Determine the [X, Y] coordinate at the center of the cell enclosing the given text.  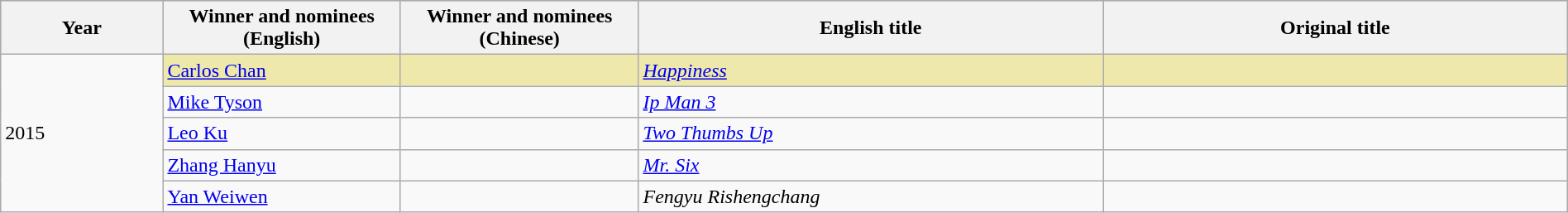
2015 [82, 133]
Leo Ku [282, 133]
Two Thumbs Up [871, 133]
Carlos Chan [282, 70]
Zhang Hanyu [282, 165]
English title [871, 28]
Winner and nominees(English) [282, 28]
Mr. Six [871, 165]
Fengyu Rishengchang [871, 196]
Winner and nominees(Chinese) [519, 28]
Happiness [871, 70]
Year [82, 28]
Yan Weiwen [282, 196]
Original title [1336, 28]
Ip Man 3 [871, 102]
Mike Tyson [282, 102]
